For the text-containing cell, return its midpoint in (X, Y) coordinate format. 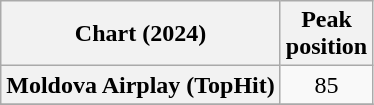
85 (326, 85)
Peakposition (326, 34)
Moldova Airplay (TopHit) (141, 85)
Chart (2024) (141, 34)
